Find where the given text appears and provide that cell's center as [x, y] coordinate. 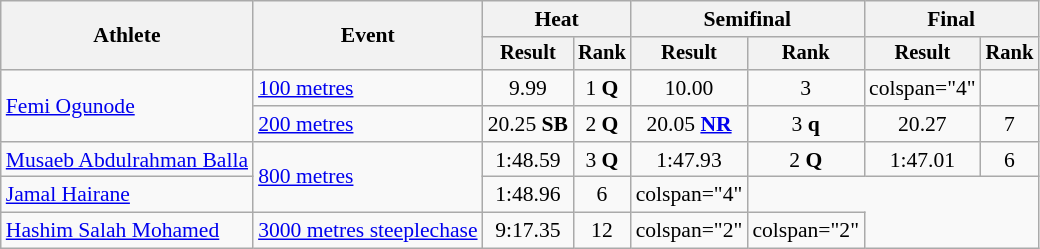
20.05 NR [690, 124]
7 [1010, 124]
Heat [557, 19]
800 metres [368, 178]
3 q [806, 124]
1 Q [602, 88]
10.00 [690, 88]
Jamal Hairane [127, 195]
Athlete [127, 36]
Musaeb Abdulrahman Balla [127, 160]
1:47.01 [922, 160]
20.25 SB [528, 124]
12 [602, 231]
9:17.35 [528, 231]
1:48.59 [528, 160]
3 Q [602, 160]
3 [806, 88]
100 metres [368, 88]
9.99 [528, 88]
20.27 [922, 124]
Event [368, 36]
Final [951, 19]
Semifinal [748, 19]
Femi Ogunode [127, 106]
3000 metres steeplechase [368, 231]
200 metres [368, 124]
Hashim Salah Mohamed [127, 231]
1:47.93 [690, 160]
1:48.96 [528, 195]
